Return (X, Y) of the center of cell containing provided text 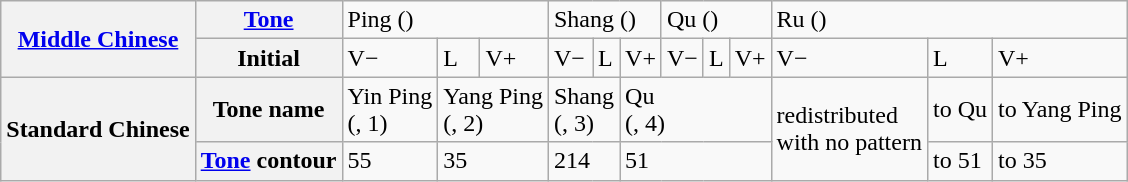
Initial (268, 58)
55 (390, 161)
Ru () (949, 20)
Ping () (445, 20)
Middle Chinese (98, 39)
Tone contour (268, 161)
Shang () (604, 20)
Shang(, 3) (584, 110)
Tone name (268, 110)
Tone (268, 20)
Yin Ping(, 1) (390, 110)
Yang Ping(, 2) (494, 110)
35 (494, 161)
Qu(, 4) (696, 110)
51 (696, 161)
to 51 (960, 161)
to Yang Ping (1060, 110)
redistributedwith no pattern (849, 128)
to 35 (1060, 161)
to Qu (960, 110)
Qu () (716, 20)
Standard Chinese (98, 128)
214 (584, 161)
